Detect which cell encompasses the target text, then output its (x, y) center coordinate. 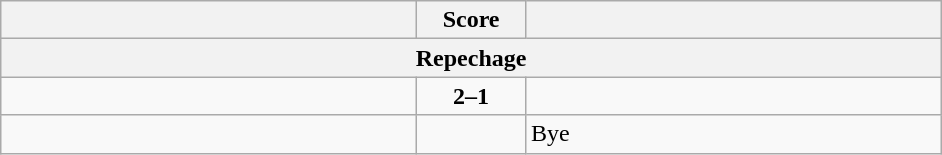
Repechage (472, 58)
2–1 (472, 96)
Bye (733, 134)
Score (472, 20)
